Pinpoint the cell where the given text exists, returning its (X, Y) midpoint coordinate. 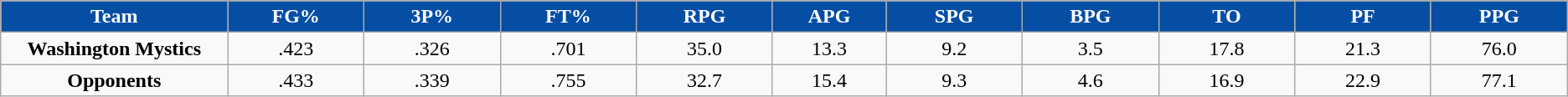
TO (1226, 17)
76.0 (1499, 48)
9.3 (955, 80)
9.2 (955, 48)
.433 (297, 80)
Team (114, 17)
FG% (297, 17)
.755 (568, 80)
APG (829, 17)
13.3 (829, 48)
SPG (955, 17)
FT% (568, 17)
BPG (1091, 17)
.339 (432, 80)
15.4 (829, 80)
PF (1364, 17)
17.8 (1226, 48)
3.5 (1091, 48)
Opponents (114, 80)
PPG (1499, 17)
22.9 (1364, 80)
3P% (432, 17)
16.9 (1226, 80)
4.6 (1091, 80)
.423 (297, 48)
Washington Mystics (114, 48)
32.7 (705, 80)
77.1 (1499, 80)
.326 (432, 48)
35.0 (705, 48)
21.3 (1364, 48)
RPG (705, 17)
.701 (568, 48)
